Locate the cell with the specified text and output its [X, Y] center coordinate. 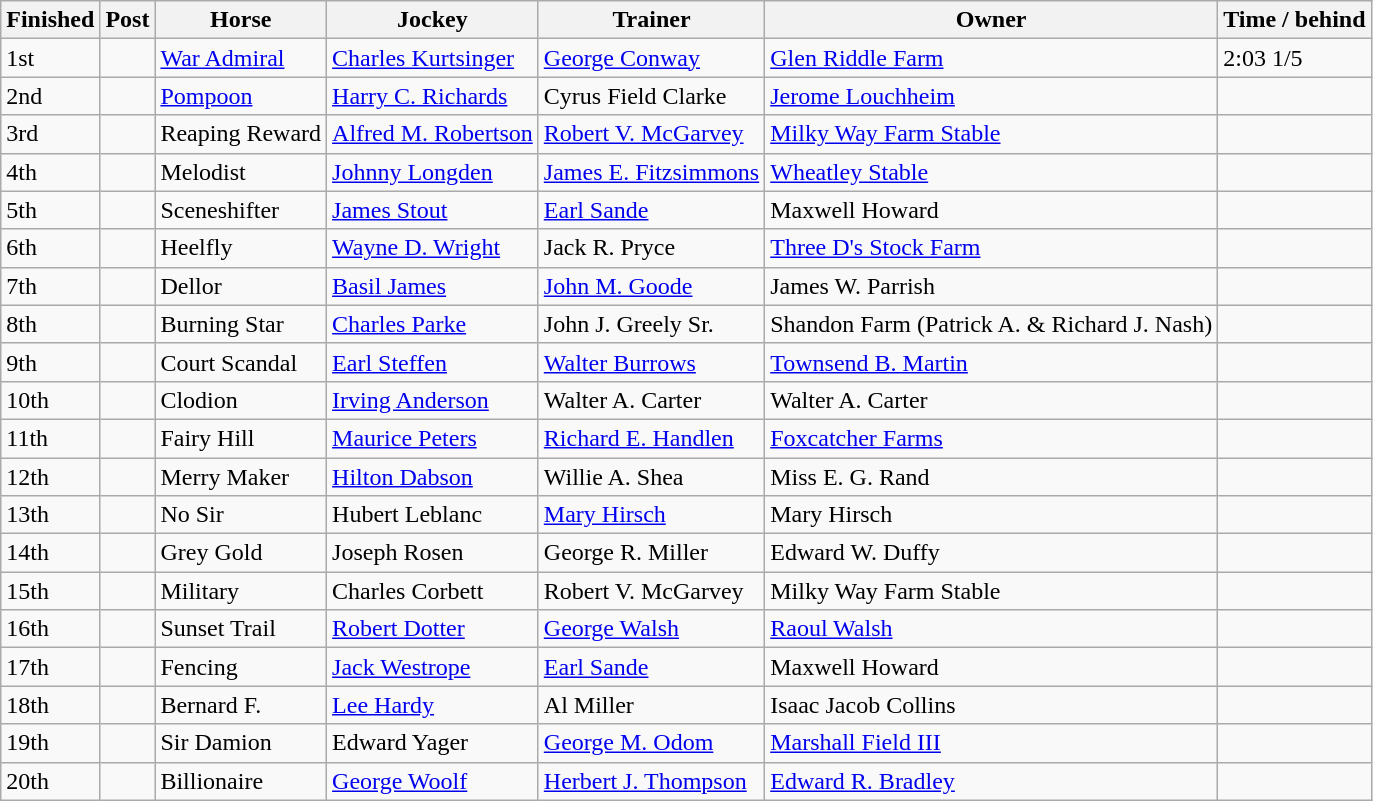
Irving Anderson [433, 400]
Al Miller [651, 705]
Owner [992, 20]
3rd [50, 134]
Lee Hardy [433, 705]
6th [50, 248]
4th [50, 172]
Sir Damion [241, 743]
Herbert J. Thompson [651, 781]
Edward W. Duffy [992, 553]
Raoul Walsh [992, 629]
19th [50, 743]
Melodist [241, 172]
Isaac Jacob Collins [992, 705]
20th [50, 781]
2:03 1/5 [1294, 58]
9th [50, 362]
Robert Dotter [433, 629]
Charles Corbett [433, 591]
7th [50, 286]
Jack R. Pryce [651, 248]
Jerome Louchheim [992, 96]
Billionaire [241, 781]
11th [50, 438]
Heelfly [241, 248]
No Sir [241, 515]
George Walsh [651, 629]
James W. Parrish [992, 286]
Fairy Hill [241, 438]
Bernard F. [241, 705]
Trainer [651, 20]
5th [50, 210]
Reaping Reward [241, 134]
13th [50, 515]
Miss E. G. Rand [992, 477]
Merry Maker [241, 477]
Sceneshifter [241, 210]
Jack Westrope [433, 667]
17th [50, 667]
Three D's Stock Farm [992, 248]
Johnny Longden [433, 172]
Horse [241, 20]
Hubert Leblanc [433, 515]
George Woolf [433, 781]
James E. Fitzsimmons [651, 172]
Court Scandal [241, 362]
Grey Gold [241, 553]
Townsend B. Martin [992, 362]
Hilton Dabson [433, 477]
Sunset Trail [241, 629]
Dellor [241, 286]
1st [50, 58]
War Admiral [241, 58]
14th [50, 553]
Pompoon [241, 96]
Edward Yager [433, 743]
Finished [50, 20]
Richard E. Handlen [651, 438]
Burning Star [241, 324]
George R. Miller [651, 553]
Post [128, 20]
Willie A. Shea [651, 477]
Harry C. Richards [433, 96]
Jockey [433, 20]
Shandon Farm (Patrick A. & Richard J. Nash) [992, 324]
Cyrus Field Clarke [651, 96]
Joseph Rosen [433, 553]
John M. Goode [651, 286]
Marshall Field III [992, 743]
Time / behind [1294, 20]
Military [241, 591]
Foxcatcher Farms [992, 438]
15th [50, 591]
Earl Steffen [433, 362]
James Stout [433, 210]
8th [50, 324]
12th [50, 477]
Glen Riddle Farm [992, 58]
18th [50, 705]
Walter Burrows [651, 362]
George M. Odom [651, 743]
Wayne D. Wright [433, 248]
George Conway [651, 58]
Charles Kurtsinger [433, 58]
Maurice Peters [433, 438]
Fencing [241, 667]
Alfred M. Robertson [433, 134]
2nd [50, 96]
10th [50, 400]
16th [50, 629]
Clodion [241, 400]
Charles Parke [433, 324]
Edward R. Bradley [992, 781]
Basil James [433, 286]
John J. Greely Sr. [651, 324]
Wheatley Stable [992, 172]
